Identify which cell holds the provided text, then report its (x, y) central coordinate. 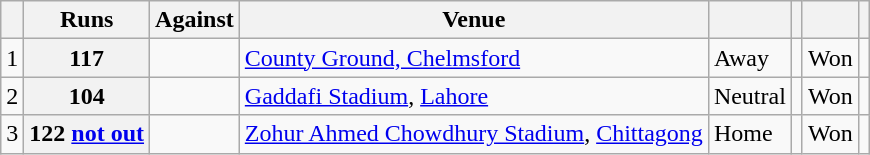
Venue (474, 20)
Zohur Ahmed Chowdhury Stadium, Chittagong (474, 134)
Away (750, 58)
104 (87, 96)
Gaddafi Stadium, Lahore (474, 96)
Home (750, 134)
County Ground, Chelmsford (474, 58)
Against (195, 20)
117 (87, 58)
Neutral (750, 96)
122 not out (87, 134)
Runs (87, 20)
3 (12, 134)
2 (12, 96)
1 (12, 58)
